Find where the given text appears and provide that cell's center as [X, Y] coordinate. 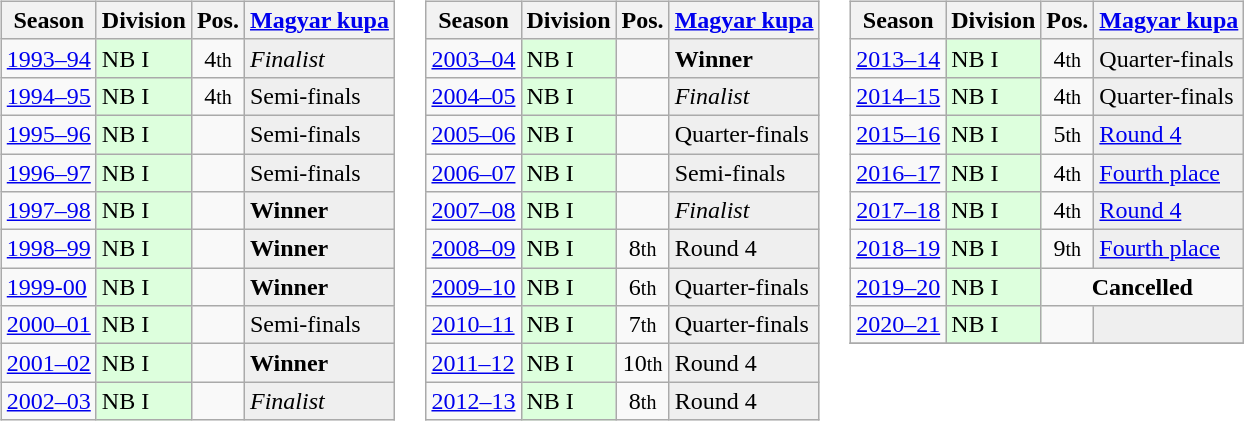
2017–18 [898, 211]
1993–94 [48, 58]
1998–99 [48, 249]
2003–04 [474, 58]
7th [642, 325]
5th [1068, 134]
9th [1068, 249]
2012–13 [474, 401]
1999-00 [48, 287]
6th [642, 287]
1994–95 [48, 96]
2015–16 [898, 134]
1995–96 [48, 134]
Cancelled [1142, 287]
2020–21 [898, 325]
2019–20 [898, 287]
2000–01 [48, 325]
2005–06 [474, 134]
1997–98 [48, 211]
2004–05 [474, 96]
2014–15 [898, 96]
2018–19 [898, 249]
2016–17 [898, 173]
2009–10 [474, 287]
2006–07 [474, 173]
2010–11 [474, 325]
2013–14 [898, 58]
2002–03 [48, 401]
2011–12 [474, 363]
2008–09 [474, 249]
2001–02 [48, 363]
2007–08 [474, 211]
1996–97 [48, 173]
10th [642, 363]
